Detect which cell encompasses the target text, then output its [x, y] center coordinate. 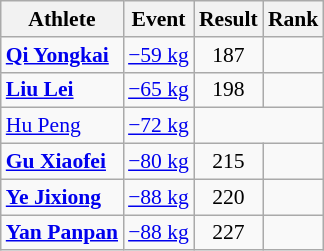
198 [228, 90]
Athlete [62, 19]
Rank [294, 19]
−59 kg [158, 55]
Gu Xiaofei [62, 162]
Yan Panpan [62, 233]
Qi Yongkai [62, 55]
−80 kg [158, 162]
220 [228, 197]
Ye Jixiong [62, 197]
−65 kg [158, 90]
187 [228, 55]
Hu Peng [62, 126]
Result [228, 19]
Event [158, 19]
−72 kg [158, 126]
Liu Lei [62, 90]
215 [228, 162]
227 [228, 233]
